For the text-containing cell, return its midpoint in [X, Y] coordinate format. 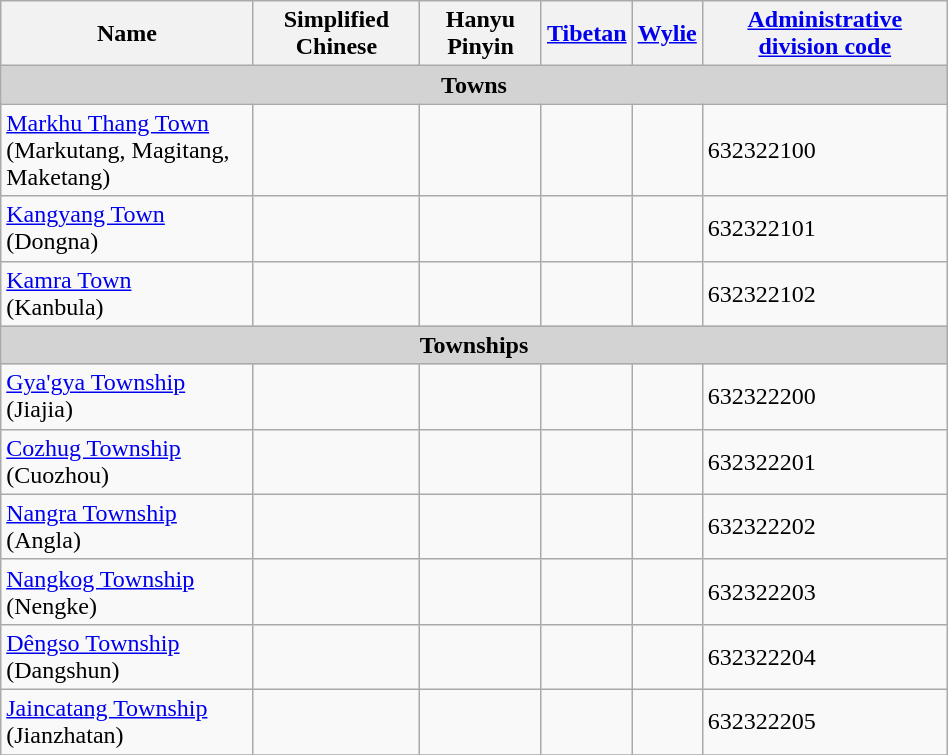
Hanyu Pinyin [481, 34]
632322202 [824, 526]
632322205 [824, 722]
Markhu Thang Town(Markutang, Magitang, Maketang) [128, 150]
Name [128, 34]
Jaincatang Township(Jianzhatan) [128, 722]
Kamra Town(Kanbula) [128, 294]
632322101 [824, 228]
Townships [474, 345]
632322201 [824, 462]
Gya'gya Township(Jiajia) [128, 396]
Nangra Township(Angla) [128, 526]
632322100 [824, 150]
Administrative division code [824, 34]
Towns [474, 85]
Cozhug Township(Cuozhou) [128, 462]
Wylie [667, 34]
Tibetan [586, 34]
632322102 [824, 294]
Nangkog Township(Nengke) [128, 592]
632322204 [824, 656]
Simplified Chinese [336, 34]
632322203 [824, 592]
632322200 [824, 396]
Dêngso Township(Dangshun) [128, 656]
Kangyang Town(Dongna) [128, 228]
